From the cell containing the given text, extract its center point as (X, Y) coordinate. 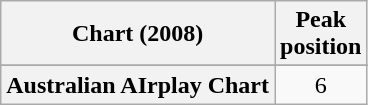
Chart (2008) (138, 34)
Peakposition (320, 34)
Australian AIrplay Chart (138, 85)
6 (320, 85)
